Provide the [x, y] coordinate of the cell's center where the given text is located.  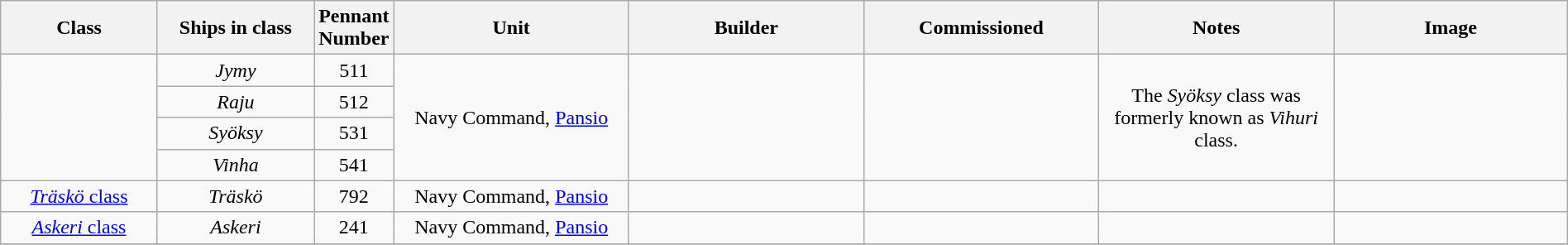
The Syöksy class was formerly known as Vihuri class. [1217, 118]
511 [354, 70]
241 [354, 228]
Pennant Number [354, 28]
Unit [511, 28]
Askeri class [79, 228]
Commissioned [981, 28]
541 [354, 165]
Raju [235, 102]
Träskö class [79, 196]
Class [79, 28]
Askeri [235, 228]
531 [354, 133]
Vinha [235, 165]
Notes [1217, 28]
Syöksy [235, 133]
Image [1451, 28]
792 [354, 196]
512 [354, 102]
Builder [746, 28]
Ships in class [235, 28]
Träskö [235, 196]
Jymy [235, 70]
